For the text-containing cell, return its midpoint in (x, y) coordinate format. 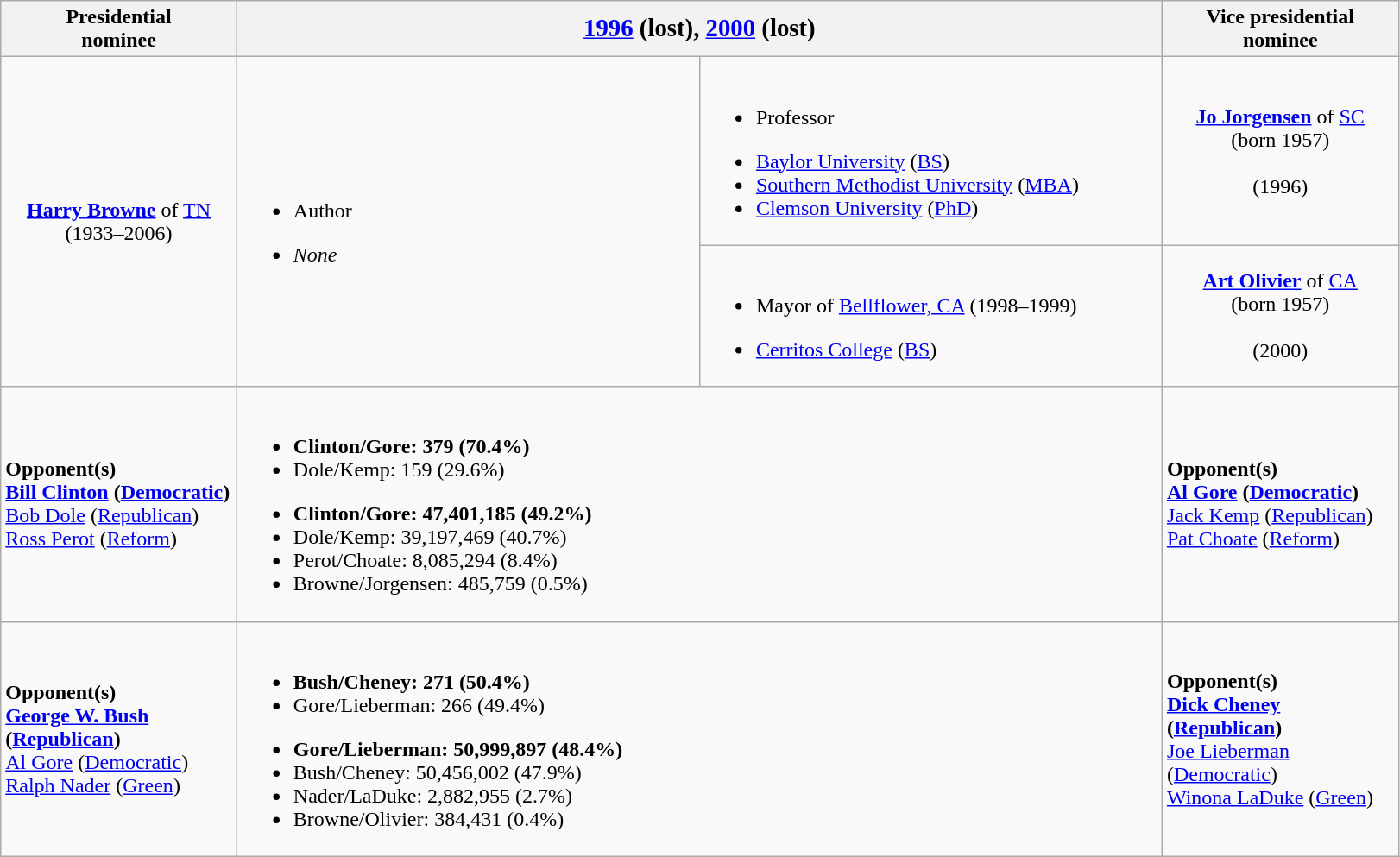
ProfessorBaylor University (BS)Southern Methodist University (MBA)Clemson University (PhD) (930, 151)
Opponent(s)George W. Bush (Republican)Al Gore (Democratic)Ralph Nader (Green) (119, 739)
Opponent(s)Al Gore (Democratic)Jack Kemp (Republican)Pat Choate (Reform) (1280, 504)
Mayor of Bellflower, CA (1998–1999)Cerritos College (BS) (930, 316)
Art Olivier of CA(born 1957)(2000) (1280, 316)
Vice presidentialnominee (1280, 29)
AuthorNone (468, 222)
Harry Browne of TN(1933–2006) (119, 222)
Jo Jorgensen of SC(born 1957)(1996) (1280, 151)
1996 (lost), 2000 (lost) (699, 29)
Opponent(s)Bill Clinton (Democratic)Bob Dole (Republican)Ross Perot (Reform) (119, 504)
Opponent(s)Dick Cheney (Republican)Joe Lieberman (Democratic)Winona LaDuke (Green) (1280, 739)
Presidentialnominee (119, 29)
